Detect which cell encompasses the target text, then output its [X, Y] center coordinate. 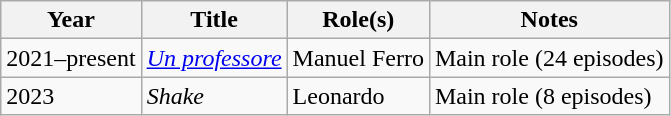
2021–present [71, 58]
Leonardo [358, 96]
Notes [549, 20]
Shake [214, 96]
Title [214, 20]
Main role (8 episodes) [549, 96]
Un professore [214, 58]
Role(s) [358, 20]
2023 [71, 96]
Main role (24 episodes) [549, 58]
Manuel Ferro [358, 58]
Year [71, 20]
